Return the (x, y) coordinate for the center point of the cell that contains the specified text.  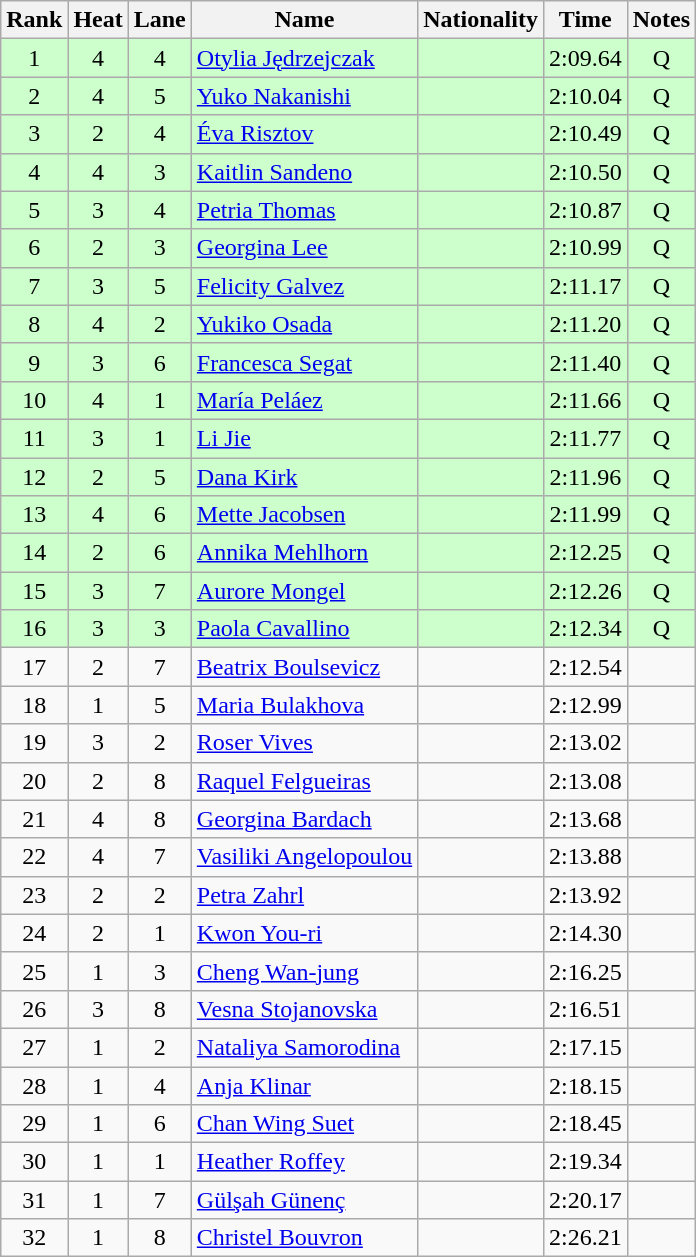
2:10.99 (585, 248)
20 (34, 781)
2:13.02 (585, 743)
Christel Bouvron (304, 1238)
2:16.51 (585, 1009)
11 (34, 438)
2:10.50 (585, 172)
18 (34, 705)
13 (34, 515)
2:09.64 (585, 58)
9 (34, 362)
Yukiko Osada (304, 324)
2:19.34 (585, 1162)
21 (34, 819)
2:13.92 (585, 895)
Chan Wing Suet (304, 1124)
2:11.17 (585, 286)
Petra Zahrl (304, 895)
14 (34, 553)
Nataliya Samorodina (304, 1047)
Vesna Stojanovska (304, 1009)
2:12.34 (585, 629)
2:18.45 (585, 1124)
2:11.66 (585, 400)
17 (34, 667)
Cheng Wan-jung (304, 971)
Kwon You-ri (304, 933)
15 (34, 591)
Raquel Felgueiras (304, 781)
2:17.15 (585, 1047)
Georgina Lee (304, 248)
Dana Kirk (304, 477)
2:11.77 (585, 438)
26 (34, 1009)
16 (34, 629)
Time (585, 20)
Otylia Jędrzejczak (304, 58)
22 (34, 857)
Li Jie (304, 438)
2:12.25 (585, 553)
Heather Roffey (304, 1162)
Anja Klinar (304, 1085)
2:11.99 (585, 515)
Petria Thomas (304, 210)
29 (34, 1124)
Kaitlin Sandeno (304, 172)
31 (34, 1200)
Gülşah Günenç (304, 1200)
2:11.40 (585, 362)
32 (34, 1238)
2:26.21 (585, 1238)
Lane (160, 20)
12 (34, 477)
2:16.25 (585, 971)
2:20.17 (585, 1200)
23 (34, 895)
Vasiliki Angelopoulou (304, 857)
Heat (98, 20)
Paola Cavallino (304, 629)
2:10.49 (585, 134)
2:11.96 (585, 477)
28 (34, 1085)
2:12.54 (585, 667)
Name (304, 20)
2:12.26 (585, 591)
Notes (661, 20)
2:14.30 (585, 933)
Francesca Segat (304, 362)
Nationality (481, 20)
19 (34, 743)
Éva Risztov (304, 134)
Rank (34, 20)
2:13.08 (585, 781)
2:13.68 (585, 819)
Maria Bulakhova (304, 705)
2:13.88 (585, 857)
24 (34, 933)
Annika Mehlhorn (304, 553)
2:18.15 (585, 1085)
2:10.87 (585, 210)
Beatrix Boulsevicz (304, 667)
2:11.20 (585, 324)
Mette Jacobsen (304, 515)
30 (34, 1162)
Georgina Bardach (304, 819)
Felicity Galvez (304, 286)
10 (34, 400)
Yuko Nakanishi (304, 96)
27 (34, 1047)
2:12.99 (585, 705)
María Peláez (304, 400)
25 (34, 971)
Roser Vives (304, 743)
2:10.04 (585, 96)
Aurore Mongel (304, 591)
